Identify which cell holds the provided text, then report its (x, y) central coordinate. 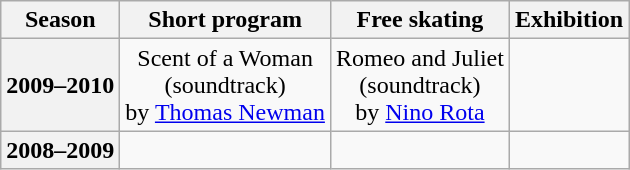
2009–2010 (60, 85)
Exhibition (568, 20)
Scent of a Woman (soundtrack) by Thomas Newman (226, 85)
Season (60, 20)
2008–2009 (60, 150)
Romeo and Juliet (soundtrack) by Nino Rota (420, 85)
Short program (226, 20)
Free skating (420, 20)
